From the cell containing the given text, extract its center point as (x, y) coordinate. 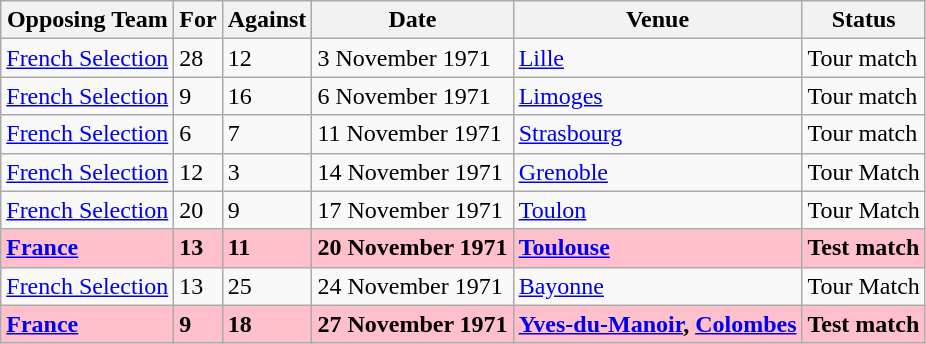
Grenoble (658, 172)
6 (198, 134)
3 (267, 172)
27 November 1971 (412, 324)
17 November 1971 (412, 210)
18 (267, 324)
11 November 1971 (412, 134)
16 (267, 96)
Lille (658, 58)
Opposing Team (88, 20)
Venue (658, 20)
Status (864, 20)
6 November 1971 (412, 96)
Yves-du-Manoir, Colombes (658, 324)
3 November 1971 (412, 58)
11 (267, 248)
Toulouse (658, 248)
Limoges (658, 96)
Strasbourg (658, 134)
For (198, 20)
20 November 1971 (412, 248)
25 (267, 286)
Date (412, 20)
28 (198, 58)
Toulon (658, 210)
7 (267, 134)
24 November 1971 (412, 286)
Bayonne (658, 286)
14 November 1971 (412, 172)
20 (198, 210)
Against (267, 20)
